Locate the cell with the specified text and output its (x, y) center coordinate. 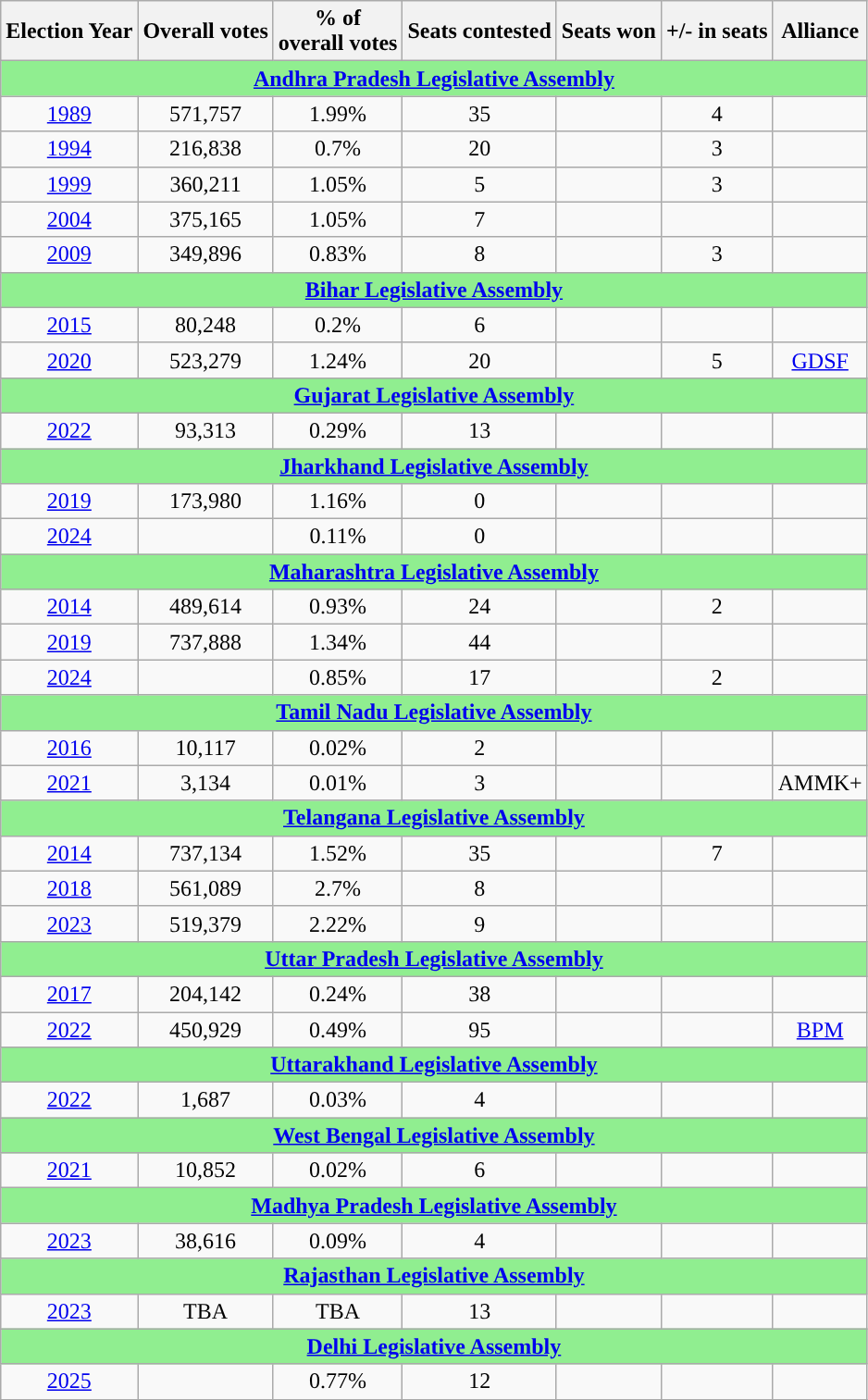
Madhya Pradesh Legislative Assembly (434, 1206)
216,838 (205, 149)
2025 (69, 1381)
1999 (69, 184)
0.2% (338, 325)
Uttarakhand Legislative Assembly (434, 1065)
360,211 (205, 184)
0.85% (338, 677)
2.22% (338, 923)
Gujarat Legislative Assembly (434, 395)
Seats won (609, 31)
0.09% (338, 1241)
Seats contested (479, 31)
1.16% (338, 502)
GDSF (820, 360)
737,134 (205, 853)
0.01% (338, 783)
+/- in seats (716, 31)
Andhra Pradesh Legislative Assembly (434, 79)
2015 (69, 325)
17 (479, 677)
2018 (69, 888)
Uttar Pradesh Legislative Assembly (434, 959)
2004 (69, 219)
523,279 (205, 360)
10,117 (205, 748)
173,980 (205, 502)
561,089 (205, 888)
Maharashtra Legislative Assembly (434, 572)
AMMK+ (820, 783)
% of overall votes (338, 31)
349,896 (205, 254)
Rajasthan Legislative Assembly (434, 1276)
3,134 (205, 783)
44 (479, 642)
0.83% (338, 254)
93,313 (205, 430)
95 (479, 1030)
2.7% (338, 888)
Overall votes (205, 31)
2016 (69, 748)
737,888 (205, 642)
1,687 (205, 1100)
9 (479, 923)
0.77% (338, 1381)
Delhi Legislative Assembly (434, 1346)
375,165 (205, 219)
0.49% (338, 1030)
1.24% (338, 360)
24 (479, 607)
450,929 (205, 1030)
2017 (69, 994)
12 (479, 1381)
2020 (69, 360)
0.11% (338, 537)
2009 (69, 254)
489,614 (205, 607)
Tamil Nadu Legislative Assembly (434, 712)
0.24% (338, 994)
0.29% (338, 430)
38 (479, 994)
Election Year (69, 31)
Jharkhand Legislative Assembly (434, 465)
BPM (820, 1030)
1.52% (338, 853)
Telangana Legislative Assembly (434, 818)
571,757 (205, 114)
0.7% (338, 149)
1.99% (338, 114)
Alliance (820, 31)
10,852 (205, 1171)
204,142 (205, 994)
80,248 (205, 325)
1989 (69, 114)
West Bengal Legislative Assembly (434, 1135)
1.34% (338, 642)
38,616 (205, 1241)
0.93% (338, 607)
Bihar Legislative Assembly (434, 290)
0.03% (338, 1100)
519,379 (205, 923)
1994 (69, 149)
